For the text-containing cell, return its midpoint in (x, y) coordinate format. 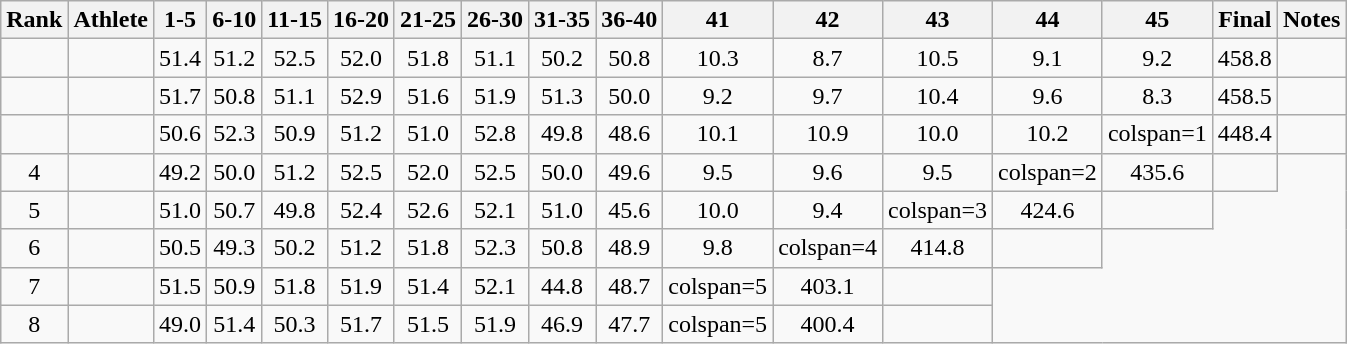
26-30 (496, 20)
458.5 (1244, 96)
Final (1244, 20)
42 (828, 20)
colspan=3 (938, 210)
435.6 (1157, 172)
448.4 (1244, 134)
5 (34, 210)
1-5 (180, 20)
52.9 (360, 96)
48.9 (630, 248)
45 (1157, 20)
16-20 (360, 20)
52.4 (360, 210)
4 (34, 172)
31-35 (562, 20)
46.9 (562, 324)
11-15 (295, 20)
Notes (1311, 20)
Rank (34, 20)
9.7 (828, 96)
6 (34, 248)
49.3 (234, 248)
8 (34, 324)
Athlete (111, 20)
41 (718, 20)
10.5 (938, 58)
50.6 (180, 134)
49.0 (180, 324)
10.9 (828, 134)
48.6 (630, 134)
44 (1047, 20)
44.8 (562, 286)
458.8 (1244, 58)
51.6 (428, 96)
8.7 (828, 58)
10.1 (718, 134)
45.6 (630, 210)
48.7 (630, 286)
8.3 (1157, 96)
47.7 (630, 324)
10.4 (938, 96)
49.6 (630, 172)
51.3 (562, 96)
10.2 (1047, 134)
414.8 (938, 248)
7 (34, 286)
52.6 (428, 210)
424.6 (1047, 210)
9.4 (828, 210)
36-40 (630, 20)
colspan=2 (1047, 172)
50.7 (234, 210)
9.8 (718, 248)
52.8 (496, 134)
50.3 (295, 324)
21-25 (428, 20)
colspan=4 (828, 248)
403.1 (828, 286)
50.5 (180, 248)
9.1 (1047, 58)
49.2 (180, 172)
6-10 (234, 20)
colspan=1 (1157, 134)
400.4 (828, 324)
10.3 (718, 58)
43 (938, 20)
